Return the [X, Y] coordinate for the center point of the cell that contains the specified text.  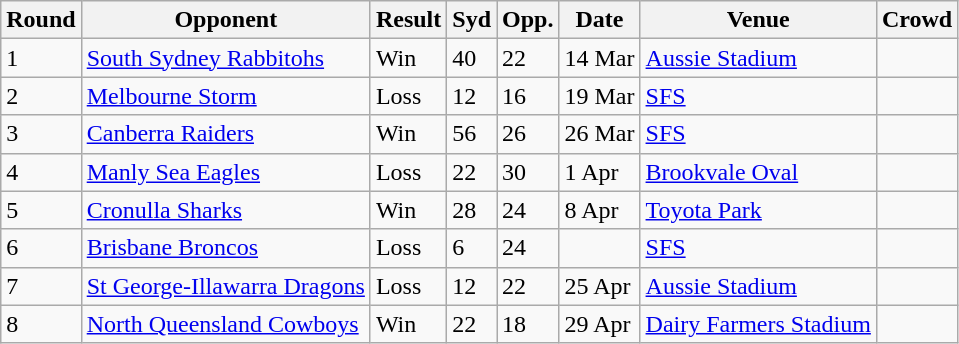
28 [472, 210]
29 Apr [600, 324]
1 [41, 58]
Melbourne Storm [226, 96]
Round [41, 20]
South Sydney Rabbitohs [226, 58]
Syd [472, 20]
Opponent [226, 20]
Canberra Raiders [226, 134]
56 [472, 134]
Brookvale Oval [758, 172]
3 [41, 134]
18 [528, 324]
19 Mar [600, 96]
7 [41, 286]
Brisbane Broncos [226, 248]
16 [528, 96]
Cronulla Sharks [226, 210]
25 Apr [600, 286]
8 Apr [600, 210]
2 [41, 96]
Date [600, 20]
26 [528, 134]
4 [41, 172]
40 [472, 58]
1 Apr [600, 172]
Venue [758, 20]
8 [41, 324]
Toyota Park [758, 210]
30 [528, 172]
St George-Illawarra Dragons [226, 286]
26 Mar [600, 134]
Manly Sea Eagles [226, 172]
5 [41, 210]
Crowd [916, 20]
North Queensland Cowboys [226, 324]
Dairy Farmers Stadium [758, 324]
Result [408, 20]
14 Mar [600, 58]
Opp. [528, 20]
